Detect which cell encompasses the target text, then output its [x, y] center coordinate. 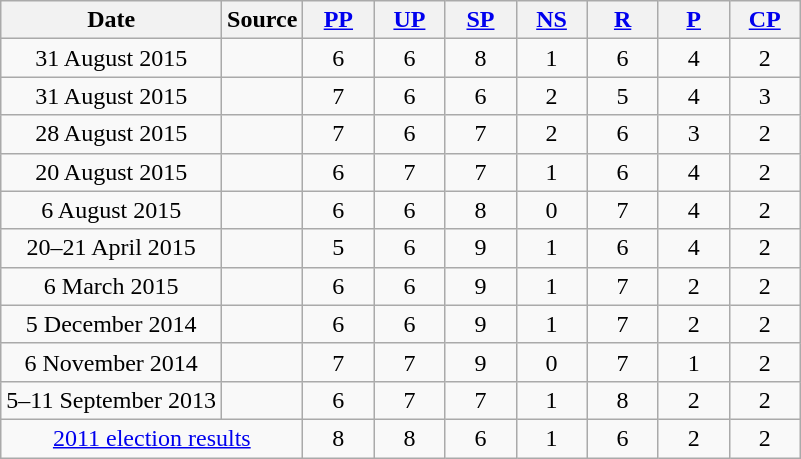
NS [552, 20]
20–21 April 2015 [112, 248]
SP [480, 20]
2011 election results [152, 438]
PP [338, 20]
CP [764, 20]
Date [112, 20]
UP [410, 20]
6 November 2014 [112, 362]
Source [262, 20]
20 August 2015 [112, 172]
6 August 2015 [112, 210]
P [694, 20]
6 March 2015 [112, 286]
28 August 2015 [112, 134]
R [622, 20]
5–11 September 2013 [112, 400]
5 December 2014 [112, 324]
